Locate the cell with the specified text and output its [x, y] center coordinate. 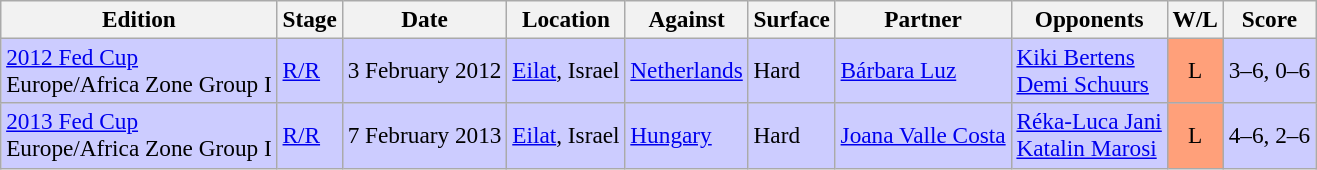
Against [686, 19]
Surface [792, 19]
2013 Fed Cup Europe/Africa Zone Group I [139, 136]
Opponents [1089, 19]
Stage [310, 19]
Netherlands [686, 70]
W/L [1195, 19]
Kiki Bertens Demi Schuurs [1089, 70]
Réka-Luca Jani Katalin Marosi [1089, 136]
4–6, 2–6 [1269, 136]
Edition [139, 19]
3 February 2012 [424, 70]
Score [1269, 19]
Location [566, 19]
7 February 2013 [424, 136]
Joana Valle Costa [923, 136]
Bárbara Luz [923, 70]
3–6, 0–6 [1269, 70]
2012 Fed Cup Europe/Africa Zone Group I [139, 70]
Date [424, 19]
Partner [923, 19]
Hungary [686, 136]
